Return [x, y] of the center of cell containing provided text 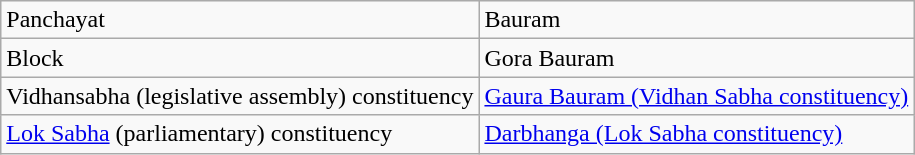
Block [240, 58]
Panchayat [240, 20]
Bauram [696, 20]
Lok Sabha (parliamentary) constituency [240, 134]
Gaura Bauram (Vidhan Sabha constituency) [696, 96]
Gora Bauram [696, 58]
Darbhanga (Lok Sabha constituency) [696, 134]
Vidhansabha (legislative assembly) constituency [240, 96]
